Identify which cell holds the provided text, then report its [x, y] central coordinate. 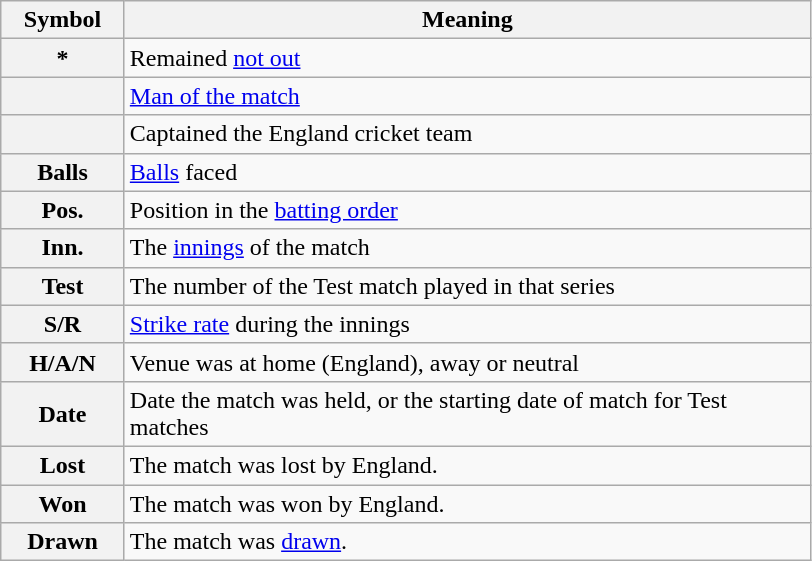
Man of the match [467, 96]
Symbol [63, 20]
Balls faced [467, 172]
Drawn [63, 542]
Date the match was held, or the starting date of match for Test matches [467, 414]
Venue was at home (England), away or neutral [467, 362]
Strike rate during the innings [467, 324]
Test [63, 286]
Captained the England cricket team [467, 134]
The innings of the match [467, 248]
Remained not out [467, 58]
H/A/N [63, 362]
Lost [63, 465]
S/R [63, 324]
Inn. [63, 248]
The match was won by England. [467, 503]
The number of the Test match played in that series [467, 286]
The match was lost by England. [467, 465]
The match was drawn. [467, 542]
Meaning [467, 20]
Pos. [63, 210]
Won [63, 503]
* [63, 58]
Balls [63, 172]
Position in the batting order [467, 210]
Date [63, 414]
